Search for the cell housing the specified text and yield its [x, y] center coordinate. 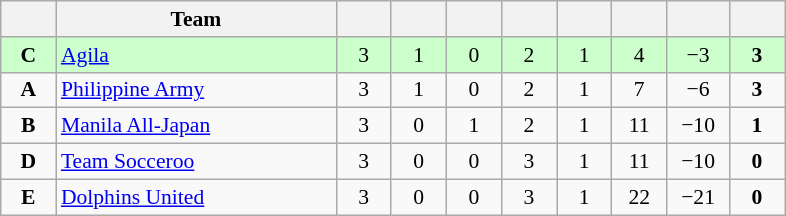
A [28, 90]
Agila [196, 55]
22 [640, 197]
B [28, 126]
7 [640, 90]
Team [196, 19]
Dolphins United [196, 197]
Manila All-Japan [196, 126]
−6 [698, 90]
D [28, 162]
E [28, 197]
Philippine Army [196, 90]
−3 [698, 55]
4 [640, 55]
−21 [698, 197]
C [28, 55]
Team Socceroo [196, 162]
